Output the (x, y) coordinate of the center of the cell containing the given text.  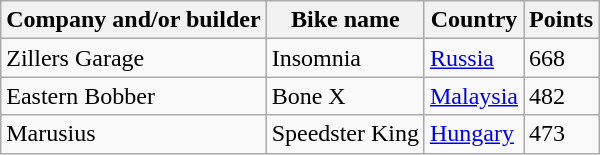
Marusius (134, 134)
Zillers Garage (134, 58)
Insomnia (345, 58)
473 (562, 134)
Company and/or builder (134, 20)
Speedster King (345, 134)
Hungary (474, 134)
Eastern Bobber (134, 96)
Country (474, 20)
Russia (474, 58)
482 (562, 96)
Malaysia (474, 96)
668 (562, 58)
Points (562, 20)
Bone X (345, 96)
Bike name (345, 20)
